Locate the cell with the specified text and output its (X, Y) center coordinate. 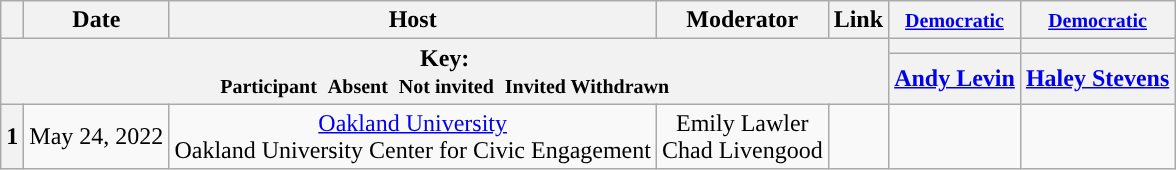
Host (413, 20)
Emily LawlerChad Livengood (742, 136)
Link (858, 20)
1 (12, 136)
Date (96, 20)
Andy Levin (955, 78)
May 24, 2022 (96, 136)
Haley Stevens (1097, 78)
Oakland UniversityOakland University Center for Civic Engagement (413, 136)
Moderator (742, 20)
Key: Participant Absent Not invited Invited Withdrawn (445, 72)
